Pinpoint the cell where the given text exists, returning its (x, y) midpoint coordinate. 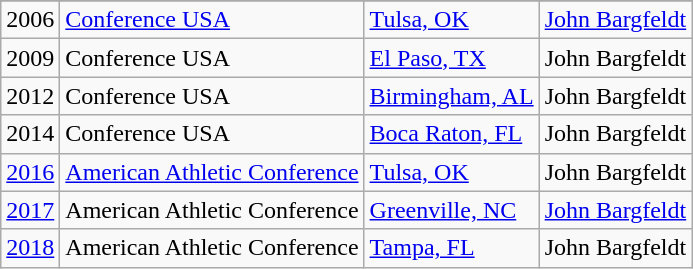
2009 (30, 58)
2018 (30, 248)
Greenville, NC (452, 210)
Birmingham, AL (452, 96)
Tampa, FL (452, 248)
2012 (30, 96)
2014 (30, 134)
El Paso, TX (452, 58)
2016 (30, 172)
2006 (30, 20)
2017 (30, 210)
Boca Raton, FL (452, 134)
